Search for the cell housing the specified text and yield its [x, y] center coordinate. 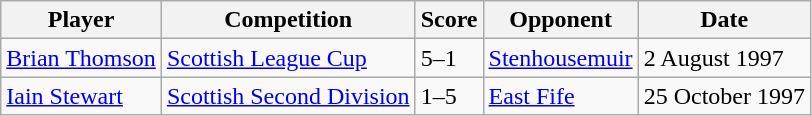
5–1 [449, 58]
2 August 1997 [724, 58]
Stenhousemuir [560, 58]
Scottish League Cup [288, 58]
Iain Stewart [82, 96]
Player [82, 20]
Scottish Second Division [288, 96]
East Fife [560, 96]
Competition [288, 20]
Brian Thomson [82, 58]
Score [449, 20]
Opponent [560, 20]
25 October 1997 [724, 96]
1–5 [449, 96]
Date [724, 20]
